Return the (X, Y) coordinate for the center point of the cell that contains the specified text.  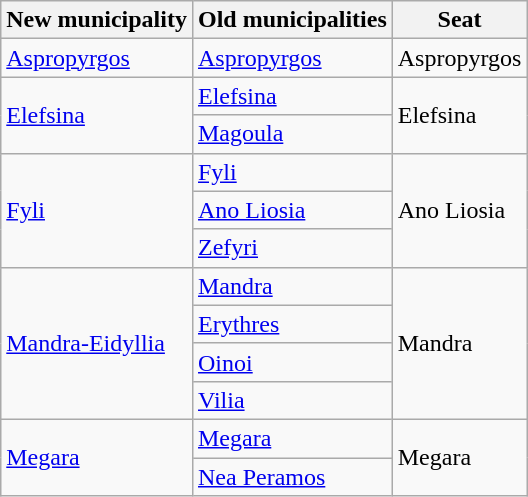
Nea Peramos (292, 477)
Erythres (292, 324)
Magoula (292, 134)
New municipality (97, 20)
Vilia (292, 400)
Zefyri (292, 248)
Oinoi (292, 362)
Seat (460, 20)
Old municipalities (292, 20)
Mandra-Eidyllia (97, 343)
